Detect which cell encompasses the target text, then output its [X, Y] center coordinate. 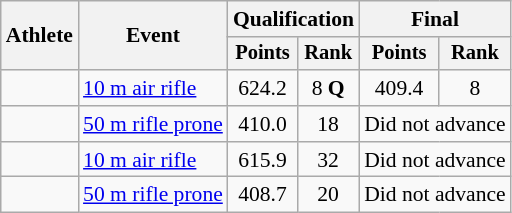
Event [153, 36]
409.4 [399, 88]
408.7 [262, 195]
615.9 [262, 160]
Athlete [40, 36]
20 [328, 195]
410.0 [262, 124]
Final [435, 19]
624.2 [262, 88]
8 Q [328, 88]
32 [328, 160]
8 [475, 88]
Qualification [294, 19]
18 [328, 124]
